Provide the [x, y] coordinate of the cell's center where the given text is located.  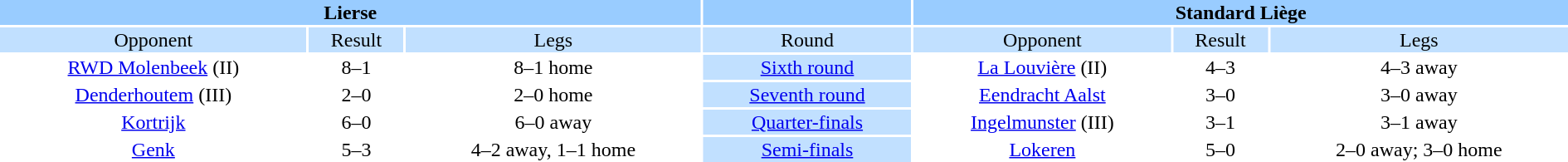
3–0 away [1419, 95]
Genk [153, 150]
2–0 [357, 95]
Lierse [350, 12]
2–0 home [553, 95]
3–1 away [1419, 122]
3–1 [1220, 122]
3–0 [1220, 95]
8–1 [357, 67]
Kortrijk [153, 122]
Eendracht Aalst [1043, 95]
La Louvière (II) [1043, 67]
Round [806, 40]
6–0 [357, 122]
4–3 [1220, 67]
8–1 home [553, 67]
Standard Liège [1241, 12]
2–0 away; 3–0 home [1419, 150]
Ingelmunster (III) [1043, 122]
Sixth round [806, 67]
Quarter-finals [806, 122]
Semi-finals [806, 150]
5–3 [357, 150]
4–2 away, 1–1 home [553, 150]
4–3 away [1419, 67]
Lokeren [1043, 150]
RWD Molenbeek (II) [153, 67]
5–0 [1220, 150]
Seventh round [806, 95]
6–0 away [553, 122]
Denderhoutem (III) [153, 95]
